Search for the cell housing the specified text and yield its [X, Y] center coordinate. 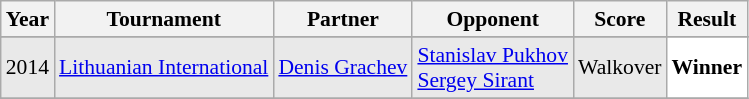
Denis Grachev [342, 68]
Tournament [164, 19]
Partner [342, 19]
Winner [708, 68]
Opponent [492, 19]
Walkover [620, 68]
Score [620, 19]
Lithuanian International [164, 68]
Year [28, 19]
Result [708, 19]
Stanislav Pukhov Sergey Sirant [492, 68]
2014 [28, 68]
